For the text-containing cell, return its midpoint in [X, Y] coordinate format. 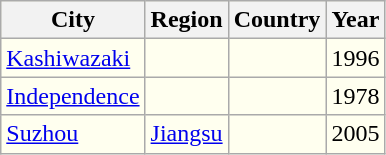
Independence [73, 96]
Kashiwazaki [73, 58]
Region [186, 20]
Suzhou [73, 134]
1996 [356, 58]
2005 [356, 134]
City [73, 20]
Country [277, 20]
Jiangsu [186, 134]
1978 [356, 96]
Year [356, 20]
